Provide the [X, Y] coordinate of the cell's center where the given text is located.  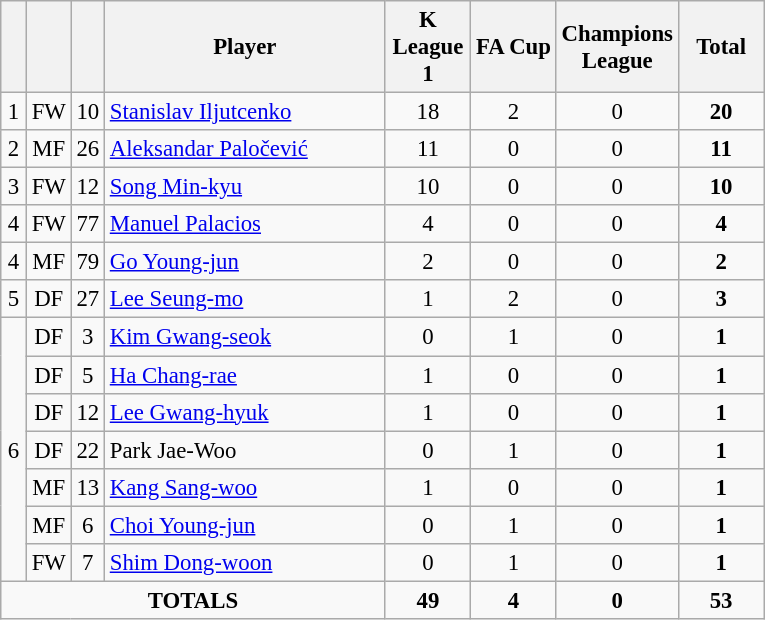
FA Cup [514, 47]
53 [721, 600]
79 [88, 262]
7 [88, 563]
Player [244, 47]
Choi Young-jun [244, 525]
Park Jae-Woo [244, 450]
Lee Gwang-hyuk [244, 412]
Go Young-jun [244, 262]
Kim Gwang-seok [244, 337]
K League 1 [428, 47]
Ha Chang-rae [244, 375]
Lee Seung-mo [244, 299]
13 [88, 487]
Aleksandar Paločević [244, 149]
18 [428, 112]
26 [88, 149]
49 [428, 600]
77 [88, 224]
27 [88, 299]
22 [88, 450]
Total [721, 47]
Manuel Palacios [244, 224]
Song Min-kyu [244, 187]
20 [721, 112]
Shim Dong-woon [244, 563]
TOTALS [193, 600]
Stanislav Iljutcenko [244, 112]
Kang Sang-woo [244, 487]
Champions League [617, 47]
